Find where the given text appears and provide that cell's center as (X, Y) coordinate. 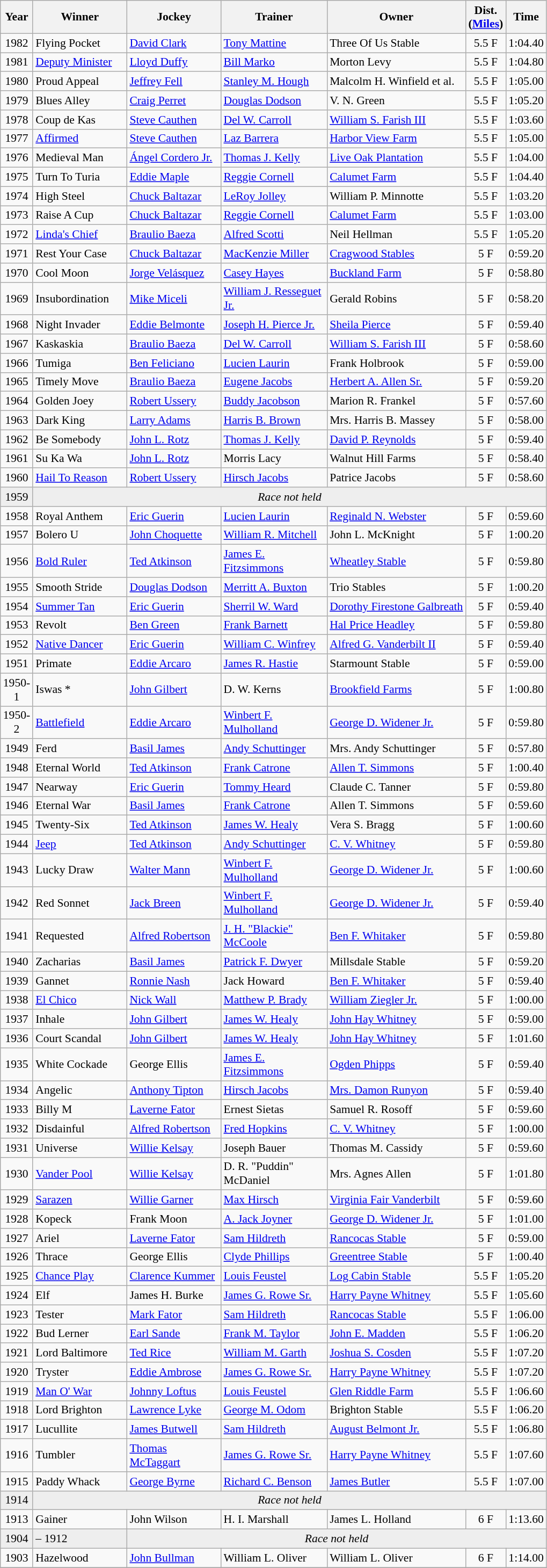
James R. Hastie (274, 664)
Ogden Phipps (396, 1065)
Clarence Kummer (174, 1276)
1:06.80 (526, 1429)
Claude C. Tanner (396, 787)
1933 (17, 1110)
1:04.00 (526, 158)
1922 (17, 1334)
Paddy Whack (79, 1482)
Frank Holbrook (396, 363)
1957 (17, 535)
Royal Anthem (79, 516)
Sheila Pierce (396, 325)
John L. McKnight (396, 535)
1955 (17, 587)
William R. Mitchell (274, 535)
Medieval Man (79, 158)
1929 (17, 1200)
1931 (17, 1148)
Proud Appeal (79, 82)
Stanley M. Hough (274, 82)
1965 (17, 382)
Ronnie Nash (174, 981)
LeRoy Jolley (274, 196)
Joshua S. Cosden (396, 1353)
James Butler (396, 1482)
Requested (79, 936)
Mark Fator (174, 1314)
George M. Odom (274, 1410)
Starmount Stable (396, 664)
Elf (79, 1296)
0:58.40 (526, 459)
Billy M (79, 1110)
1917 (17, 1429)
1:05.60 (526, 1296)
Dark King (79, 421)
Dist. (Miles) (485, 17)
John E. Madden (396, 1334)
Clyde Phillips (274, 1257)
1977 (17, 139)
1952 (17, 645)
1:14.00 (526, 1558)
Twenty-Six (79, 825)
1948 (17, 768)
William J. Resseguet Jr. (274, 299)
Virginia Fair Vanderbilt (396, 1200)
1980 (17, 82)
Thrace (79, 1257)
William P. Minnotte (396, 196)
0:58.20 (526, 299)
Joseph H. Pierce Jr. (274, 325)
Jeffrey Fell (174, 82)
Ariel (79, 1238)
Primate (79, 664)
Tumbler (79, 1456)
Buckland Farm (396, 273)
1943 (17, 870)
Owner (396, 17)
Mrs. Andy Schuttinger (396, 749)
1932 (17, 1129)
Alfred Scotti (274, 235)
James Butwell (174, 1429)
Willie Garner (174, 1200)
Iswas * (79, 690)
Rest Your Case (79, 254)
High Steel (79, 196)
Max Hirsch (274, 1200)
William M. Garth (274, 1353)
Disdainful (79, 1129)
Live Oak Plantation (396, 158)
Mrs. Harris B. Massey (396, 421)
0:57.60 (526, 401)
1944 (17, 844)
1919 (17, 1391)
Deputy Minister (79, 62)
August Belmont Jr. (396, 1429)
Eddie Belmonte (174, 325)
1960 (17, 478)
1:03.00 (526, 215)
1974 (17, 196)
1979 (17, 100)
Sherril W. Ward (274, 606)
Vander Pool (79, 1173)
A. Jack Joyner (274, 1219)
1961 (17, 459)
Bolero U (79, 535)
1981 (17, 62)
Glen Riddle Farm (396, 1391)
Nick Wall (174, 1000)
John Choquette (174, 535)
Wheatley Stable (396, 561)
Larry Adams (174, 421)
Earl Sande (174, 1334)
D. R. "Puddin" McDaniel (274, 1173)
Jeep (79, 844)
Lord Brighton (79, 1410)
1982 (17, 43)
Eternal World (79, 768)
1:07.60 (526, 1456)
Richard C. Benson (274, 1482)
Merritt A. Buxton (274, 587)
1927 (17, 1238)
D. W. Kerns (274, 690)
Frank Barnett (274, 625)
1970 (17, 273)
Millsdale Stable (396, 962)
1914 (17, 1500)
MacKenzie Miller (274, 254)
1926 (17, 1257)
Native Dancer (79, 645)
1951 (17, 664)
Lawrence Lyke (174, 1410)
1:06.60 (526, 1391)
1925 (17, 1276)
1920 (17, 1372)
Eugene Jacobs (274, 382)
Samuel R. Rosoff (396, 1110)
George Byrne (174, 1482)
Frank Moon (174, 1219)
Eternal War (79, 806)
Hail To Reason (79, 478)
Linda's Chief (79, 235)
Summer Tan (79, 606)
Raise A Cup (79, 215)
David P. Reynolds (396, 439)
1954 (17, 606)
Neil Hellman (396, 235)
Gerald Robins (396, 299)
James L. Holland (396, 1520)
Blues Alley (79, 100)
Dorothy Firestone Galbreath (396, 606)
– 1912 (79, 1539)
Patrice Jacobs (396, 478)
J. H. "Blackie" McCoole (274, 936)
Jack Breen (174, 902)
1950-2 (17, 722)
Thomas M. Cassidy (396, 1148)
Mrs. Agnes Allen (396, 1173)
1939 (17, 981)
1945 (17, 825)
Gainer (79, 1520)
Su Ka Wa (79, 459)
Mrs. Damon Runyon (396, 1090)
Tony Mattine (274, 43)
Ben Green (174, 625)
1966 (17, 363)
Tumiga (79, 363)
Cool Moon (79, 273)
1938 (17, 1000)
1918 (17, 1410)
Eddie Ambrose (174, 1372)
Tester (79, 1314)
Battlefield (79, 722)
H. I. Marshall (274, 1520)
Joseph Bauer (274, 1148)
Laz Barrera (274, 139)
Lucky Draw (79, 870)
Log Cabin Stable (396, 1276)
Lord Baltimore (79, 1353)
1963 (17, 421)
1:03.60 (526, 120)
Hal Price Headley (396, 625)
Turn To Turia (79, 177)
1973 (17, 215)
1949 (17, 749)
Walter Mann (174, 870)
James H. Burke (174, 1296)
Matthew P. Brady (274, 1000)
Revolt (79, 625)
Kaskaskia (79, 344)
1937 (17, 1020)
1967 (17, 344)
Malcolm H. Winfield et al. (396, 82)
Court Scandal (79, 1038)
Nearway (79, 787)
1936 (17, 1038)
Eddie Maple (174, 177)
1953 (17, 625)
Fred Hopkins (274, 1129)
Cragwood Stables (396, 254)
Kopeck (79, 1219)
1969 (17, 299)
John Bullman (174, 1558)
V. N. Green (396, 100)
1964 (17, 401)
Lucullite (79, 1429)
Buddy Jacobson (274, 401)
1959 (17, 497)
El Chico (79, 1000)
1941 (17, 936)
Johnny Loftus (174, 1391)
Universe (79, 1148)
1:01.00 (526, 1219)
1:07.00 (526, 1482)
Brookfield Farms (396, 690)
Hazelwood (79, 1558)
Chance Play (79, 1276)
Walnut Hill Farms (396, 459)
Vera S. Bragg (396, 825)
1934 (17, 1090)
1:06.00 (526, 1314)
1916 (17, 1456)
Golden Joey (79, 401)
Three Of Us Stable (396, 43)
Year (17, 17)
White Cockade (79, 1065)
Coup de Kas (79, 120)
Ferd (79, 749)
1975 (17, 177)
1930 (17, 1173)
Bold Ruler (79, 561)
Be Somebody (79, 439)
Zacharias (79, 962)
1968 (17, 325)
Ángel Cordero Jr. (174, 158)
1942 (17, 902)
1958 (17, 516)
John Wilson (174, 1520)
Gannet (79, 981)
1915 (17, 1482)
Man O' War (79, 1391)
1956 (17, 561)
Bill Marko (274, 62)
1978 (17, 120)
Jorge Velásquez (174, 273)
Sarazen (79, 1200)
1:01.80 (526, 1173)
Lloyd Duffy (174, 62)
Jack Howard (274, 981)
1903 (17, 1558)
1:01.60 (526, 1038)
1904 (17, 1539)
Insubordination (79, 299)
Ben Feliciano (174, 363)
Trio Stables (396, 587)
1962 (17, 439)
0:57.80 (526, 749)
Harbor View Farm (396, 139)
1:04.80 (526, 62)
Red Sonnet (79, 902)
Timely Move (79, 382)
Frank M. Taylor (274, 1334)
1:13.60 (526, 1520)
1923 (17, 1314)
Harris B. Brown (274, 421)
David Clark (174, 43)
Tryster (79, 1372)
1913 (17, 1520)
Morton Levy (396, 62)
Thomas McTaggart (174, 1456)
1:00.80 (526, 690)
Herbert A. Allen Sr. (396, 382)
Trainer (274, 17)
Tommy Heard (274, 787)
1972 (17, 235)
Anthony Tipton (174, 1090)
0:58.00 (526, 421)
Morris Lacy (274, 459)
Marion R. Frankel (396, 401)
0:58.80 (526, 273)
Jockey (174, 17)
Ted Rice (174, 1353)
Greentree Stable (396, 1257)
Night Invader (79, 325)
Affirmed (79, 139)
Craig Perret (174, 100)
1940 (17, 962)
Inhale (79, 1020)
William C. Winfrey (274, 645)
Casey Hayes (274, 273)
1950-1 (17, 690)
Alfred G. Vanderbilt II (396, 645)
Bud Lerner (79, 1334)
Smooth Stride (79, 587)
1921 (17, 1353)
Ernest Sietas (274, 1110)
1935 (17, 1065)
1947 (17, 787)
Winner (79, 17)
Patrick F. Dwyer (274, 962)
Time (526, 17)
Flying Pocket (79, 43)
1928 (17, 1219)
1946 (17, 806)
1:03.20 (526, 196)
Brighton Stable (396, 1410)
1976 (17, 158)
1924 (17, 1296)
Angelic (79, 1090)
Mike Miceli (174, 299)
1971 (17, 254)
William Ziegler Jr. (396, 1000)
Reginald N. Webster (396, 516)
